Search for the cell housing the specified text and yield its [X, Y] center coordinate. 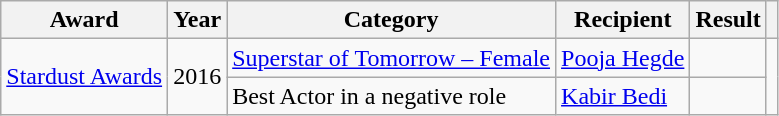
2016 [198, 77]
Best Actor in a negative role [392, 96]
Category [392, 20]
Recipient [623, 20]
Kabir Bedi [623, 96]
Award [84, 20]
Year [198, 20]
Superstar of Tomorrow – Female [392, 58]
Pooja Hegde [623, 58]
Result [728, 20]
Stardust Awards [84, 77]
